Return (x, y) of the center of cell containing provided text 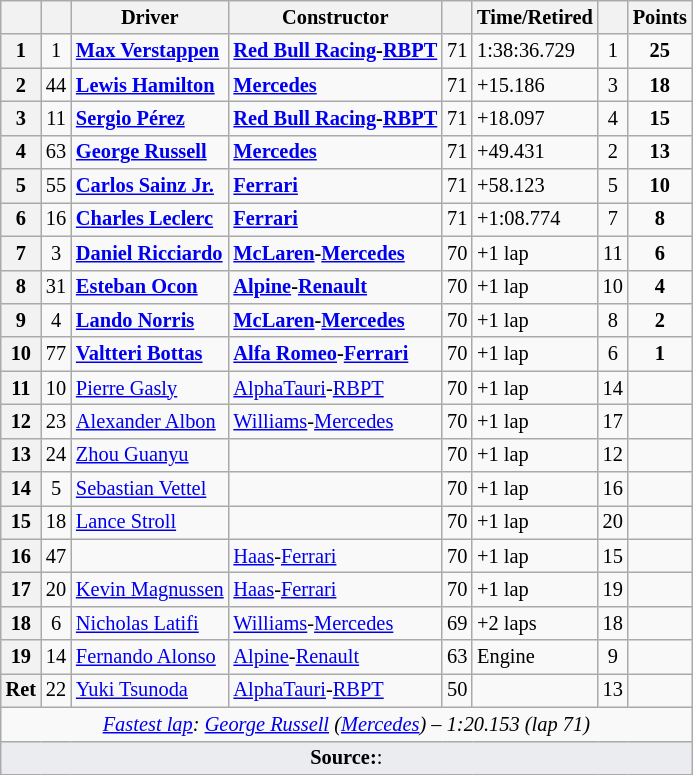
Time/Retired (535, 17)
Yuki Tsunoda (150, 690)
44 (56, 85)
Constructor (336, 17)
Fernando Alonso (150, 657)
+58.123 (535, 186)
Driver (150, 17)
Source:: (346, 758)
Charles Leclerc (150, 219)
Kevin Magnussen (150, 589)
Engine (535, 657)
Lewis Hamilton (150, 85)
Ret (21, 690)
50 (457, 690)
47 (56, 556)
+49.431 (535, 152)
Points (660, 17)
+15.186 (535, 85)
Sergio Pérez (150, 118)
22 (56, 690)
31 (56, 287)
Nicholas Latifi (150, 623)
Esteban Ocon (150, 287)
25 (660, 51)
77 (56, 354)
Fastest lap: George Russell (Mercedes) – 1:20.153 (lap 71) (346, 724)
Daniel Ricciardo (150, 253)
George Russell (150, 152)
Valtteri Bottas (150, 354)
Alexander Albon (150, 421)
Sebastian Vettel (150, 489)
Pierre Gasly (150, 388)
Lando Norris (150, 320)
Alfa Romeo-Ferrari (336, 354)
1:38:36.729 (535, 51)
+18.097 (535, 118)
23 (56, 421)
Zhou Guanyu (150, 455)
69 (457, 623)
Lance Stroll (150, 522)
24 (56, 455)
+2 laps (535, 623)
+1:08.774 (535, 219)
Max Verstappen (150, 51)
55 (56, 186)
Carlos Sainz Jr. (150, 186)
